Find where the given text appears and provide that cell's center as [x, y] coordinate. 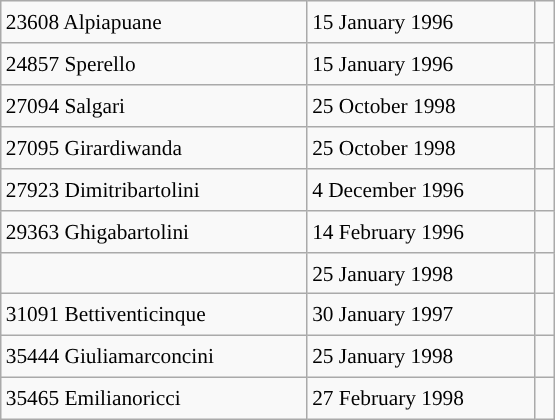
29363 Ghigabartolini [154, 231]
27094 Salgari [154, 106]
27095 Girardiwanda [154, 148]
35465 Emilianoricci [154, 399]
14 February 1996 [420, 231]
23608 Alpiapuane [154, 22]
27923 Dimitribartolini [154, 189]
27 February 1998 [420, 399]
30 January 1997 [420, 315]
35444 Giuliamarconcini [154, 357]
24857 Sperello [154, 64]
31091 Bettiventicinque [154, 315]
4 December 1996 [420, 189]
